Identify which cell holds the provided text, then report its (X, Y) central coordinate. 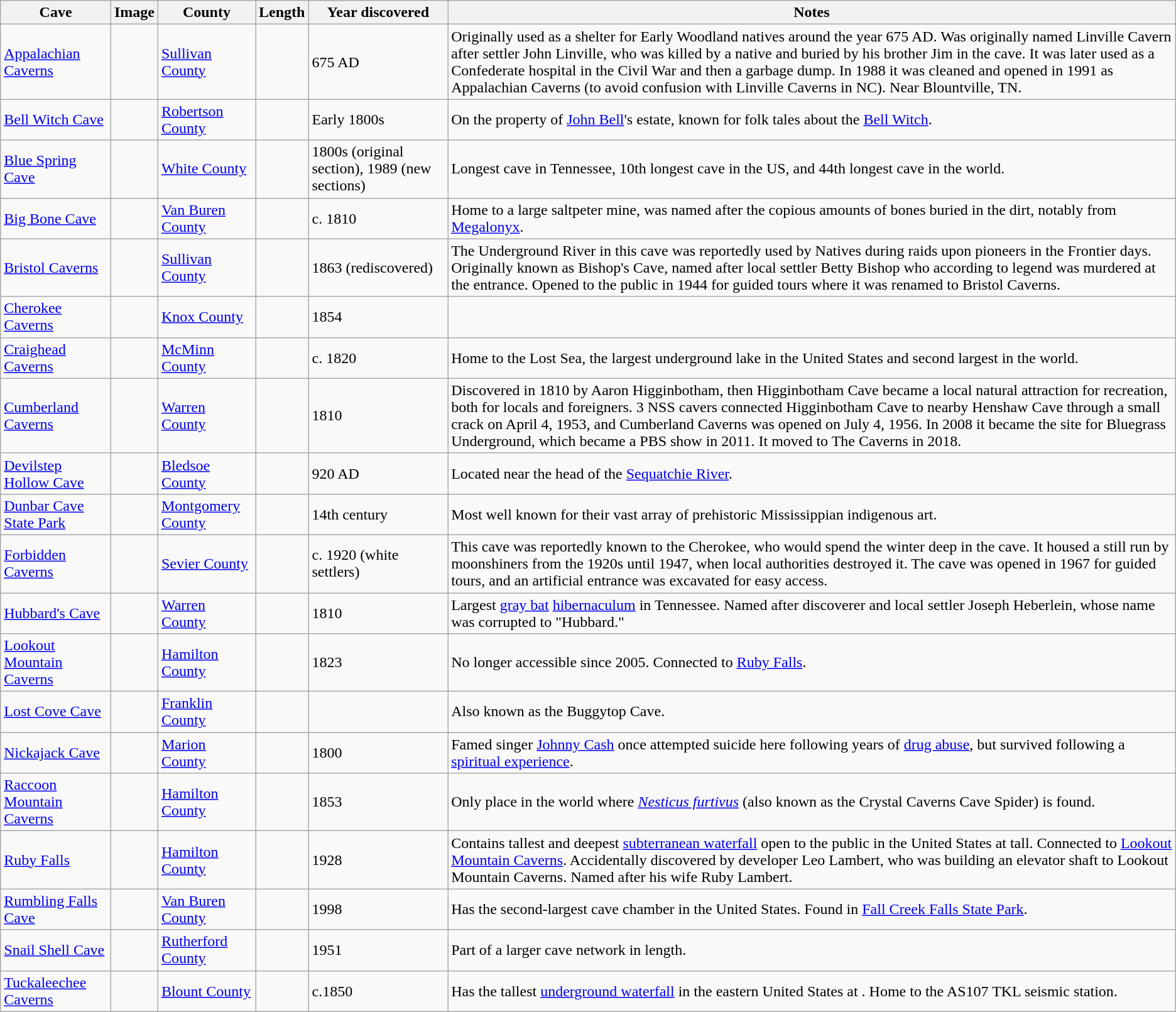
Big Bone Cave (56, 219)
Has the tallest underground waterfall in the eastern United States at . Home to the AS107 TKL seismic station. (812, 991)
Only place in the world where Nesticus furtivus (also known as the Crystal Caverns Cave Spider) is found. (812, 802)
Early 1800s (378, 119)
c. 1810 (378, 219)
Marion County (206, 753)
Devilstep Hollow Cave (56, 474)
Knox County (206, 317)
Raccoon Mountain Caverns (56, 802)
Snail Shell Cave (56, 950)
675 AD (378, 62)
Blount County (206, 991)
c.1850 (378, 991)
Sevier County (206, 563)
1800s (original section), 1989 (new sections) (378, 169)
Forbidden Caverns (56, 563)
Blue Spring Cave (56, 169)
Cherokee Caverns (56, 317)
Image (134, 13)
c. 1820 (378, 358)
Ruby Falls (56, 860)
Bell Witch Cave (56, 119)
Lookout Mountain Caverns (56, 663)
1853 (378, 802)
Notes (812, 13)
Franklin County (206, 712)
McMinn County (206, 358)
Largest gray bat hibernaculum in Tennessee. Named after discoverer and local settler Joseph Heberlein, whose name was corrupted to "Hubbard." (812, 613)
Nickajack Cave (56, 753)
Length (282, 13)
On the property of John Bell's estate, known for folk tales about the Bell Witch. (812, 119)
1854 (378, 317)
Part of a larger cave network in length. (812, 950)
Craighead Caverns (56, 358)
1863 (rediscovered) (378, 268)
Montgomery County (206, 514)
1998 (378, 910)
Rumbling Falls Cave (56, 910)
1928 (378, 860)
1823 (378, 663)
Home to a large saltpeter mine, was named after the copious amounts of bones buried in the dirt, notably from Megalonyx. (812, 219)
c. 1920 (white settlers) (378, 563)
Hubbard's Cave (56, 613)
Has the second-largest cave chamber in the United States. Found in Fall Creek Falls State Park. (812, 910)
Cumberland Caverns (56, 416)
Lost Cove Cave (56, 712)
No longer accessible since 2005. Connected to Ruby Falls. (812, 663)
14th century (378, 514)
Home to the Lost Sea, the largest underground lake in the United States and second largest in the world. (812, 358)
White County (206, 169)
920 AD (378, 474)
1951 (378, 950)
Famed singer Johnny Cash once attempted suicide here following years of drug abuse, but survived following a spiritual experience. (812, 753)
Located near the head of the Sequatchie River. (812, 474)
Longest cave in Tennessee, 10th longest cave in the US, and 44th longest cave in the world. (812, 169)
Bristol Caverns (56, 268)
Dunbar Cave State Park (56, 514)
Tuckaleechee Caverns (56, 991)
Rutherford County (206, 950)
Most well known for their vast array of prehistoric Mississippian indigenous art. (812, 514)
Appalachian Caverns (56, 62)
1800 (378, 753)
Year discovered (378, 13)
Also known as the Buggytop Cave. (812, 712)
Bledsoe County (206, 474)
Robertson County (206, 119)
County (206, 13)
Cave (56, 13)
